For the text-containing cell, return its midpoint in [X, Y] coordinate format. 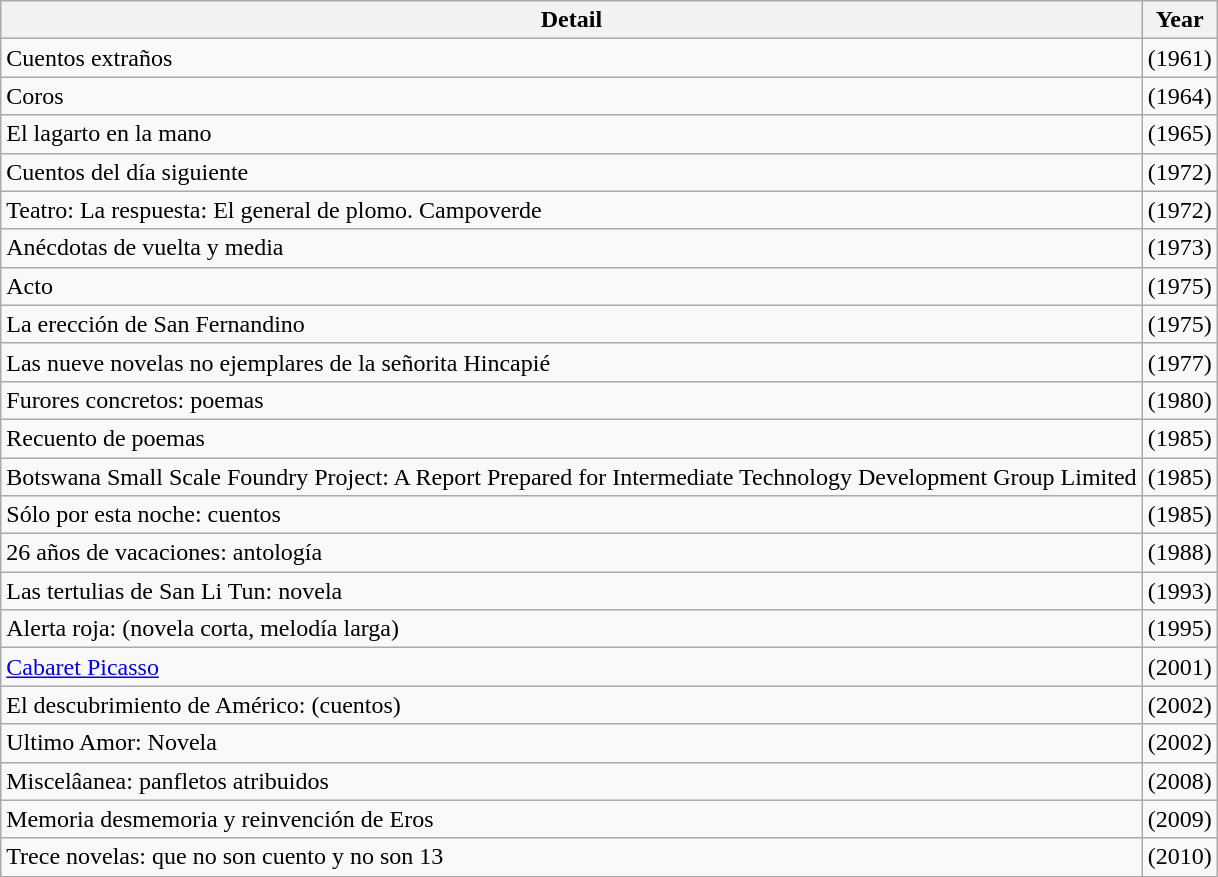
Cuentos extraños [572, 58]
Memoria desmemoria y reinvención de Eros [572, 819]
(1965) [1180, 134]
Trece novelas: que no son cuento y no son 13 [572, 857]
Detail [572, 20]
(2010) [1180, 857]
El descubrimiento de Américo: (cuentos) [572, 705]
(1977) [1180, 362]
Sólo por esta noche: cuentos [572, 515]
Coros [572, 96]
(1973) [1180, 248]
La erección de San Fernandino [572, 324]
Cabaret Picasso [572, 667]
(2009) [1180, 819]
(1980) [1180, 400]
Acto [572, 286]
Furores concretos: poemas [572, 400]
Las tertulias de San Li Tun: novela [572, 591]
Alerta roja: (novela corta, melodía larga) [572, 629]
(1993) [1180, 591]
(1961) [1180, 58]
Anécdotas de vuelta y media [572, 248]
Las nueve novelas no ejemplares de la señorita Hincapié [572, 362]
Miscelâanea: panfletos atribuidos [572, 781]
Cuentos del día siguiente [572, 172]
(2001) [1180, 667]
Ultimo Amor: Novela [572, 743]
El lagarto en la mano [572, 134]
Botswana Small Scale Foundry Project: A Report Prepared for Intermediate Technology Development Group Limited [572, 477]
(2008) [1180, 781]
Teatro: La respuesta: El general de plomo. Campoverde [572, 210]
26 años de vacaciones: antología [572, 553]
(1964) [1180, 96]
Recuento de poemas [572, 438]
(1988) [1180, 553]
Year [1180, 20]
(1995) [1180, 629]
